Detect which cell encompasses the target text, then output its [x, y] center coordinate. 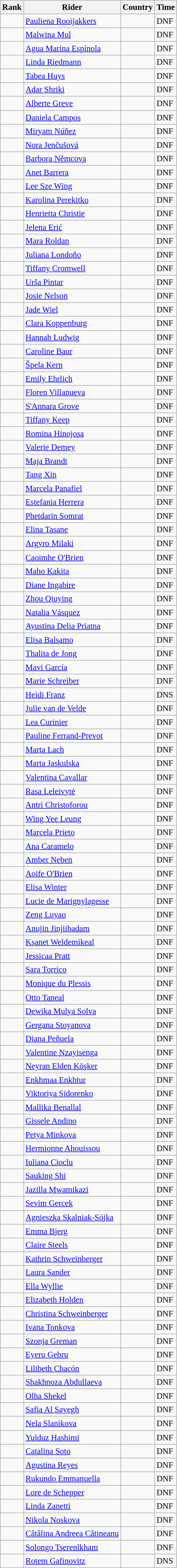
Jazilla Mwamikazi [72, 1190]
Mallika Benallal [72, 1107]
Urša Pintar [72, 282]
Rasa Leleivytė [72, 791]
Thalita de Jong [72, 654]
Maja Brandt [72, 461]
Safia Al Sayegh [72, 1410]
Yulduz Hashimi [72, 1437]
Argyro Milaki [72, 544]
Solongo Tserenlkham [72, 1547]
Jelena Erić [72, 227]
Caroline Baur [72, 351]
Daniela Campos [72, 117]
Jessicaa Pratt [72, 956]
Elina Tasane [72, 530]
Alberte Greve [72, 104]
Ana Caramelo [72, 846]
Julie van de Velde [72, 708]
Barbora Němcova [72, 158]
Pauline Ferrand-Prevot [72, 736]
Mara Roldan [72, 241]
Romina Hinojosa [72, 433]
Neyran Elden Köşker [72, 1066]
Zeng Luyao [72, 915]
Ayustina Delia Priatna [72, 626]
Christina Schweinberger [72, 1313]
Claire Steels [72, 1245]
Špela Kern [72, 365]
Marta Lach [72, 750]
Elizabeth Holden [72, 1300]
Catalina Soto [72, 1451]
Dewika Mulya Solva [72, 1011]
Sevim Gercek [72, 1204]
Wing Yee Leung [72, 819]
Malwina Mul [72, 35]
Iuliana Cioclu [72, 1162]
Lea Curinier [72, 722]
Tiffany Keep [72, 420]
Otto Taneal [72, 997]
Aoife O'Brien [72, 873]
Gissele Andino [72, 1121]
Adar Shriki [72, 90]
Sauking Shi [72, 1176]
Ivana Tonkova [72, 1327]
Zhou Qiuying [72, 598]
Laura Sander [72, 1272]
Ksanet Weldemikeal [72, 942]
Valerie Demey [72, 447]
Time [166, 7]
Rank [12, 7]
S'Annara Grove [72, 406]
Rukundo Emmanuella [72, 1478]
Jade Wiel [72, 310]
Tabea Huys [72, 76]
Antri Christoforou [72, 805]
Shakhnoza Abdullaeva [72, 1382]
Heidi Franz [72, 695]
Henrietta Christie [72, 214]
Karolina Perekitko [72, 200]
Elisa Winter [72, 887]
Agustina Reyes [72, 1465]
Natalia Vásquez [72, 612]
Anujin Jinjiibadam [72, 929]
Juliana Londoño [72, 255]
Ella Wyllie [72, 1286]
Nela Slanikova [72, 1424]
Hannah Ludwig [72, 337]
Eyeru Gebru [72, 1355]
Country [138, 7]
Monique du Plessis [72, 984]
Sara Torrico [72, 970]
Agnieszka Skalniak-Sójka [72, 1217]
Josie Nelson [72, 296]
Diane Ingabire [72, 585]
Emily Ehrlich [72, 379]
Elisa Balsamo [72, 640]
Marta Jaskulska [72, 764]
Maho Kakita [72, 571]
Emma Bjerg [72, 1231]
Diana Peñuela [72, 1038]
Clara Koppenburg [72, 324]
Miryam Núñez [72, 131]
Linda Zanetti [72, 1506]
Kathrin Schweinberger [72, 1259]
Agua Marina Espínola [72, 49]
Rotem Gafinovitz [72, 1561]
Nora Jenčušová [72, 145]
Anet Barrera [72, 172]
Marcela Panafiel [72, 489]
Viktoriya Sidorenko [72, 1094]
Caoimhe O'Brien [72, 557]
Linda Riedmann [72, 62]
Szonja Greman [72, 1341]
Lucie de Marignylagesse [72, 901]
Estefania Herrera [72, 502]
Hermionne Ahouissou [72, 1148]
Lilibeth Chacón [72, 1369]
Amber Neben [72, 860]
Petya Minkova [72, 1135]
Tiffany Cromwell [72, 268]
Olha Shekel [72, 1396]
Phetdarin Somrat [72, 516]
Marcela Prieto [72, 832]
Valentina Cavallar [72, 777]
Valentine Nzayisenga [72, 1052]
Pauliena Rooijakkers [72, 21]
Marie Schreiber [72, 681]
Mavi García [72, 667]
Tang Xin [72, 475]
Rider [72, 7]
Gergana Stoyanova [72, 1025]
Lore de Schepper [72, 1492]
Floren Villanueva [72, 392]
Nikola Noskova [72, 1520]
Cătălina Andreea Cătineanu [72, 1534]
Enkhmaa Enkhtur [72, 1080]
Lee Sze Wing [72, 186]
